Return [x, y] of the center of cell containing provided text 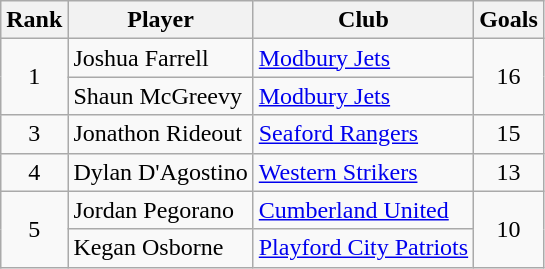
16 [509, 77]
4 [34, 172]
Joshua Farrell [160, 58]
15 [509, 134]
Shaun McGreevy [160, 96]
5 [34, 229]
13 [509, 172]
Jordan Pegorano [160, 210]
Western Strikers [363, 172]
Goals [509, 20]
Jonathon Rideout [160, 134]
Rank [34, 20]
Seaford Rangers [363, 134]
10 [509, 229]
Cumberland United [363, 210]
3 [34, 134]
Kegan Osborne [160, 248]
Player [160, 20]
Playford City Patriots [363, 248]
Club [363, 20]
Dylan D'Agostino [160, 172]
1 [34, 77]
